Return the (x, y) coordinate for the center point of the cell that contains the specified text.  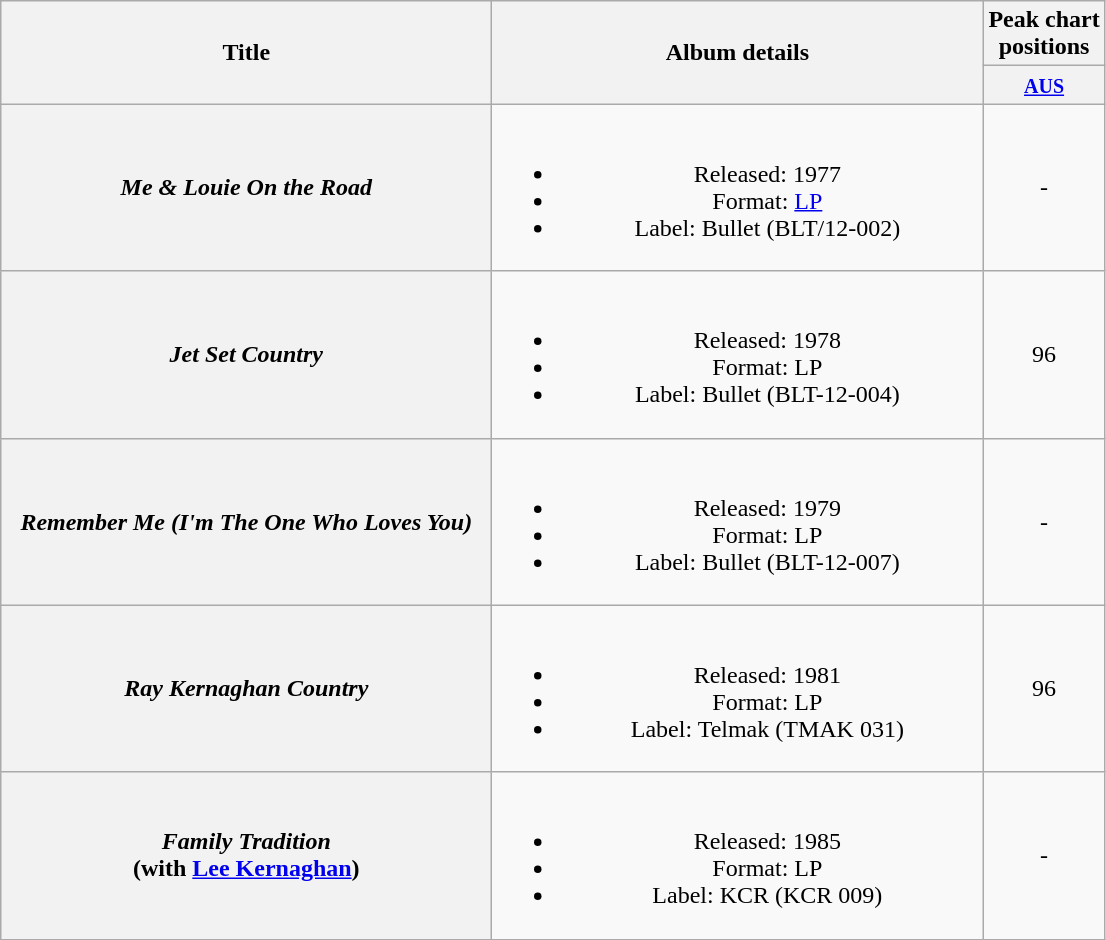
Released: 1985Format: LPLabel: KCR (KCR 009) (738, 856)
Released: 1979Format: LPLabel: Bullet (BLT-12-007) (738, 522)
Remember Me (I'm The One Who Loves You) (246, 522)
Released: 1977Format: LPLabel: Bullet (BLT/12-002) (738, 188)
Me & Louie On the Road (246, 188)
Jet Set Country (246, 354)
Family Tradition (with Lee Kernaghan) (246, 856)
Album details (738, 52)
AUS (1044, 85)
Title (246, 52)
Peak chartpositions (1044, 34)
Released: 1978Format: LPLabel: Bullet (BLT-12-004) (738, 354)
Released: 1981Format: LPLabel: Telmak (TMAK 031) (738, 688)
Ray Kernaghan Country (246, 688)
